Extract the (x, y) coordinate from the center of the cell holding the provided text.  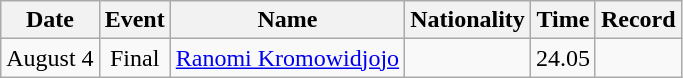
Final (134, 58)
Ranomi Kromowidjojo (287, 58)
24.05 (562, 58)
August 4 (50, 58)
Date (50, 20)
Event (134, 20)
Time (562, 20)
Record (638, 20)
Name (287, 20)
Nationality (468, 20)
